Search for the cell housing the specified text and yield its [x, y] center coordinate. 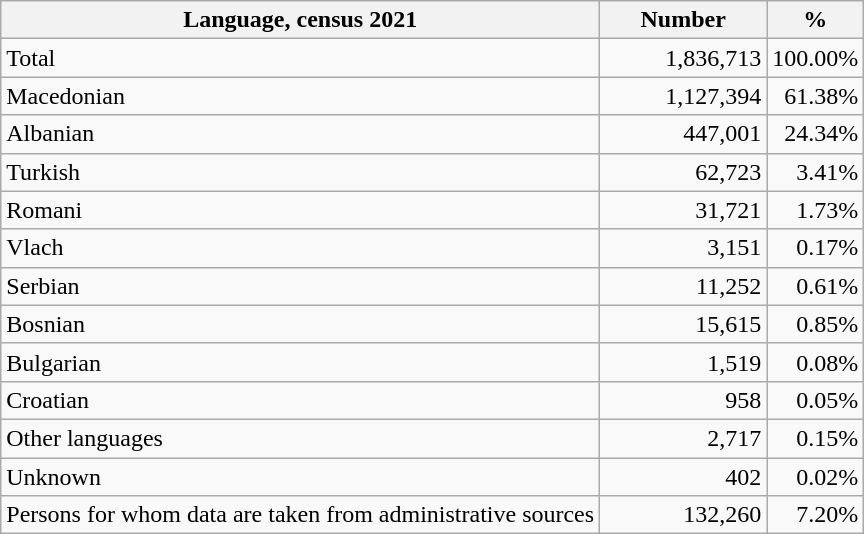
402 [684, 477]
0.15% [816, 438]
Bosnian [300, 324]
61.38% [816, 96]
Bulgarian [300, 362]
% [816, 20]
Language, census 2021 [300, 20]
447,001 [684, 134]
Romani [300, 210]
1.73% [816, 210]
958 [684, 400]
0.02% [816, 477]
1,127,394 [684, 96]
15,615 [684, 324]
Vlach [300, 248]
31,721 [684, 210]
2,717 [684, 438]
0.61% [816, 286]
132,260 [684, 515]
3.41% [816, 172]
3,151 [684, 248]
Turkish [300, 172]
0.05% [816, 400]
11,252 [684, 286]
100.00% [816, 58]
7.20% [816, 515]
Total [300, 58]
Number [684, 20]
Unknown [300, 477]
Macedonian [300, 96]
Albanian [300, 134]
Serbian [300, 286]
1,836,713 [684, 58]
Other languages [300, 438]
0.17% [816, 248]
24.34% [816, 134]
Persons for whom data are taken from administrative sources [300, 515]
Croatian [300, 400]
0.85% [816, 324]
62,723 [684, 172]
1,519 [684, 362]
0.08% [816, 362]
